Extract the [X, Y] coordinate from the center of the cell holding the provided text.  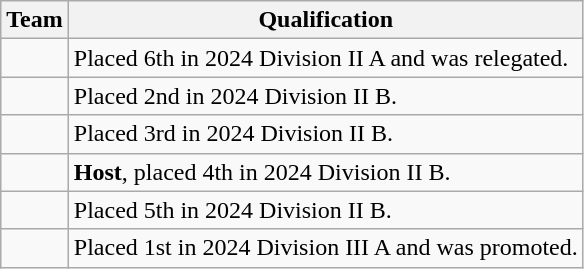
Placed 3rd in 2024 Division II B. [326, 134]
Host, placed 4th in 2024 Division II B. [326, 172]
Placed 6th in 2024 Division II A and was relegated. [326, 58]
Placed 1st in 2024 Division III A and was promoted. [326, 248]
Team [35, 20]
Qualification [326, 20]
Placed 5th in 2024 Division II B. [326, 210]
Placed 2nd in 2024 Division II B. [326, 96]
